Identify which cell holds the provided text, then report its [X, Y] central coordinate. 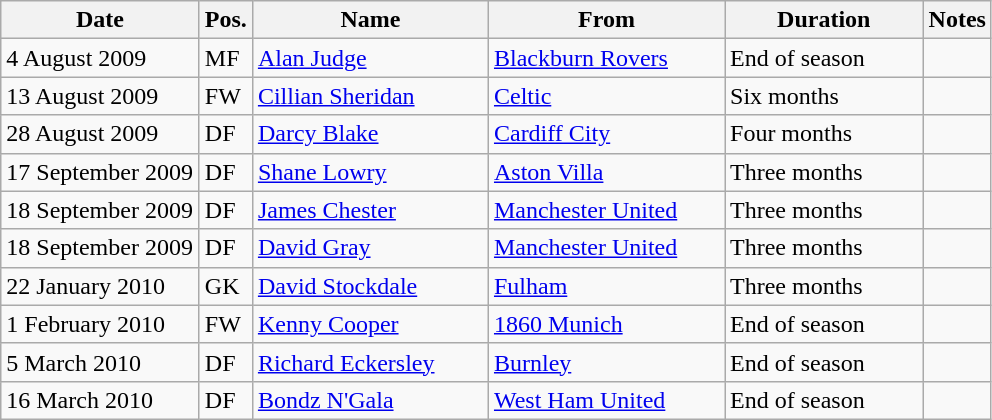
West Ham United [606, 400]
Four months [824, 134]
David Stockdale [370, 286]
Duration [824, 20]
Blackburn Rovers [606, 58]
5 March 2010 [100, 362]
28 August 2009 [100, 134]
22 January 2010 [100, 286]
James Chester [370, 210]
Pos. [226, 20]
Date [100, 20]
4 August 2009 [100, 58]
17 September 2009 [100, 172]
16 March 2010 [100, 400]
Kenny Cooper [370, 324]
Cardiff City [606, 134]
Six months [824, 96]
GK [226, 286]
From [606, 20]
Alan Judge [370, 58]
Notes [957, 20]
Shane Lowry [370, 172]
13 August 2009 [100, 96]
Richard Eckersley [370, 362]
MF [226, 58]
Fulham [606, 286]
Aston Villa [606, 172]
Cillian Sheridan [370, 96]
David Gray [370, 248]
Celtic [606, 96]
Burnley [606, 362]
Bondz N'Gala [370, 400]
Name [370, 20]
Darcy Blake [370, 134]
1860 Munich [606, 324]
1 February 2010 [100, 324]
